Find where the given text appears and provide that cell's center as [X, Y] coordinate. 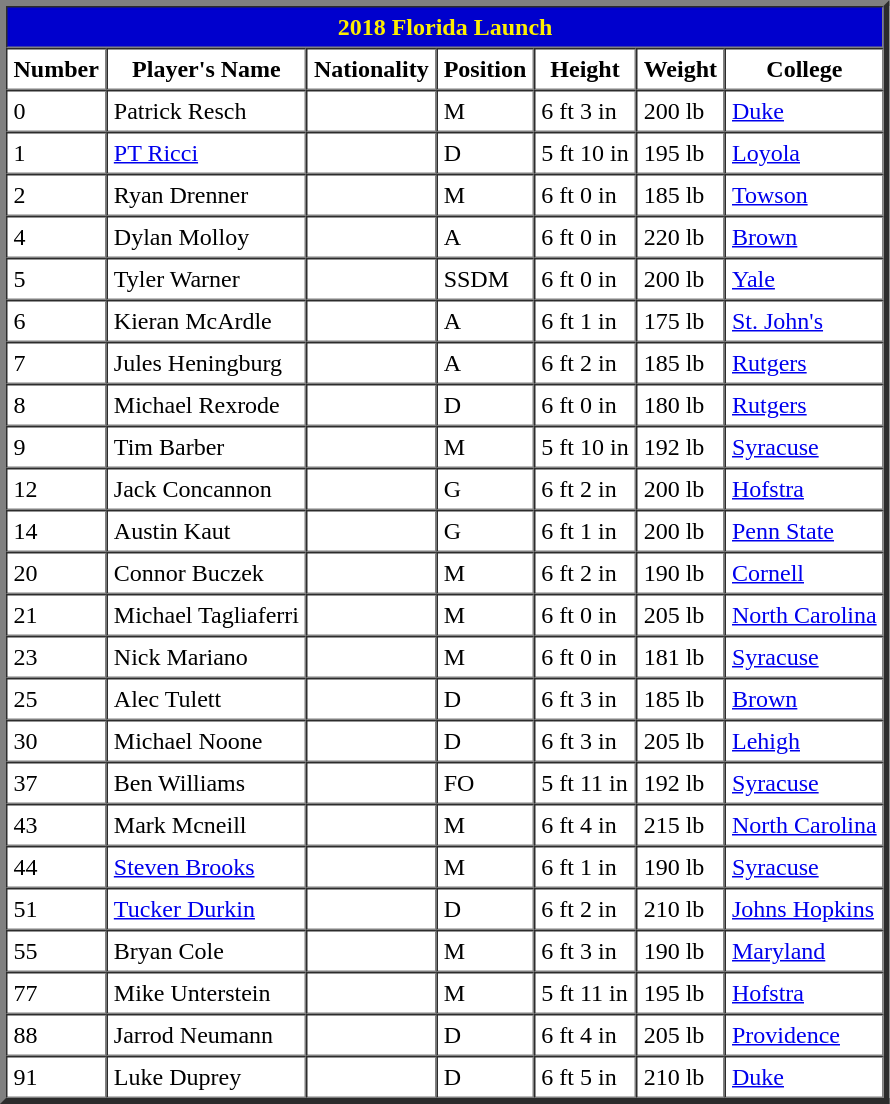
0 [56, 111]
Jarrod Neumann [206, 1035]
220 lb [680, 237]
Ben Williams [206, 783]
Number [56, 69]
1 [56, 153]
FO [485, 783]
PT Ricci [206, 153]
2 [56, 195]
Maryland [804, 951]
Luke Duprey [206, 1077]
180 lb [680, 405]
Kieran McArdle [206, 321]
Jack Concannon [206, 489]
SSDM [485, 279]
Player's Name [206, 69]
Mike Unterstein [206, 993]
Bryan Cole [206, 951]
Steven Brooks [206, 867]
21 [56, 615]
Nationality [371, 69]
Providence [804, 1035]
Patrick Resch [206, 111]
St. John's [804, 321]
25 [56, 699]
Michael Noone [206, 741]
44 [56, 867]
8 [56, 405]
Towson [804, 195]
23 [56, 657]
Yale [804, 279]
215 lb [680, 825]
77 [56, 993]
Connor Buczek [206, 573]
Austin Kaut [206, 531]
Alec Tulett [206, 699]
Johns Hopkins [804, 909]
6 ft 5 in [585, 1077]
Lehigh [804, 741]
Michael Tagliaferri [206, 615]
Michael Rexrode [206, 405]
43 [56, 825]
20 [56, 573]
Position [485, 69]
55 [56, 951]
91 [56, 1077]
5 [56, 279]
Weight [680, 69]
College [804, 69]
9 [56, 447]
Cornell [804, 573]
88 [56, 1035]
Ryan Drenner [206, 195]
Tyler Warner [206, 279]
Loyola [804, 153]
37 [56, 783]
6 [56, 321]
Jules Heningburg [206, 363]
Dylan Molloy [206, 237]
175 lb [680, 321]
Tucker Durkin [206, 909]
Nick Mariano [206, 657]
Height [585, 69]
Mark Mcneill [206, 825]
4 [56, 237]
14 [56, 531]
Tim Barber [206, 447]
181 lb [680, 657]
51 [56, 909]
2018 Florida Launch [445, 27]
30 [56, 741]
12 [56, 489]
7 [56, 363]
Penn State [804, 531]
